Capture the cell that displays the provided text and extract its [X, Y] central coordinate. 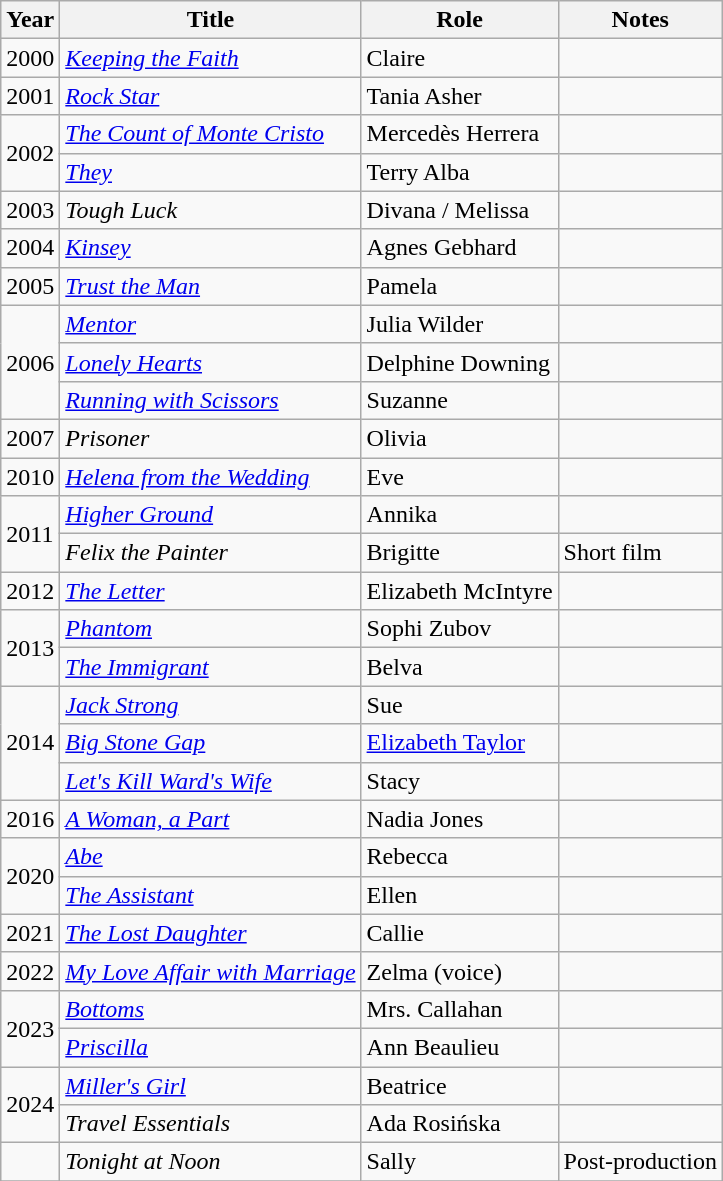
Terry Alba [460, 172]
Bottoms [210, 1009]
Beatrice [460, 1085]
Helena from the Wedding [210, 477]
Notes [640, 20]
Ann Beaulieu [460, 1047]
Prisoner [210, 438]
Mentor [210, 324]
2013 [30, 648]
Elizabeth Taylor [460, 743]
Miller's Girl [210, 1085]
2006 [30, 362]
Annika [460, 515]
Big Stone Gap [210, 743]
Suzanne [460, 400]
Abe [210, 857]
Role [460, 20]
2022 [30, 971]
Travel Essentials [210, 1124]
Olivia [460, 438]
Delphine Downing [460, 362]
Running with Scissors [210, 400]
The Assistant [210, 895]
2014 [30, 743]
Julia Wilder [460, 324]
Tough Luck [210, 210]
Ada Rosińska [460, 1124]
Nadia Jones [460, 819]
Eve [460, 477]
Callie [460, 933]
2016 [30, 819]
Tania Asher [460, 96]
2004 [30, 248]
Agnes Gebhard [460, 248]
A Woman, a Part [210, 819]
2012 [30, 591]
The Lost Daughter [210, 933]
The Immigrant [210, 667]
2010 [30, 477]
My Love Affair with Marriage [210, 971]
Phantom [210, 629]
2007 [30, 438]
Rock Star [210, 96]
Short film [640, 553]
Stacy [460, 781]
Divana / Melissa [460, 210]
Zelma (voice) [460, 971]
Title [210, 20]
Kinsey [210, 248]
Year [30, 20]
2023 [30, 1028]
2001 [30, 96]
The Letter [210, 591]
Pamela [460, 286]
They [210, 172]
2020 [30, 876]
2005 [30, 286]
Ellen [460, 895]
Trust the Man [210, 286]
Keeping the Faith [210, 58]
Lonely Hearts [210, 362]
Tonight at Noon [210, 1162]
2000 [30, 58]
2024 [30, 1104]
Post-production [640, 1162]
Sue [460, 705]
2003 [30, 210]
Felix the Painter [210, 553]
Priscilla [210, 1047]
Sophi Zubov [460, 629]
Mrs. Callahan [460, 1009]
2011 [30, 534]
Rebecca [460, 857]
Elizabeth McIntyre [460, 591]
Brigitte [460, 553]
Let's Kill Ward's Wife [210, 781]
2021 [30, 933]
The Count of Monte Cristo [210, 134]
Jack Strong [210, 705]
Mercedès Herrera [460, 134]
Belva [460, 667]
2002 [30, 153]
Sally [460, 1162]
Claire [460, 58]
Higher Ground [210, 515]
